Output the [x, y] coordinate of the center of the cell containing the given text.  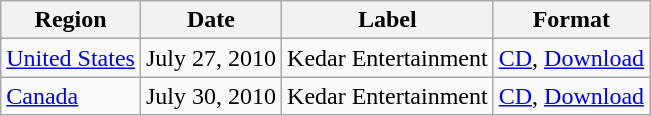
Canada [71, 96]
Label [388, 20]
July 27, 2010 [210, 58]
Format [571, 20]
Region [71, 20]
Date [210, 20]
July 30, 2010 [210, 96]
United States [71, 58]
